Return the (X, Y) coordinate for the center point of the cell that contains the specified text.  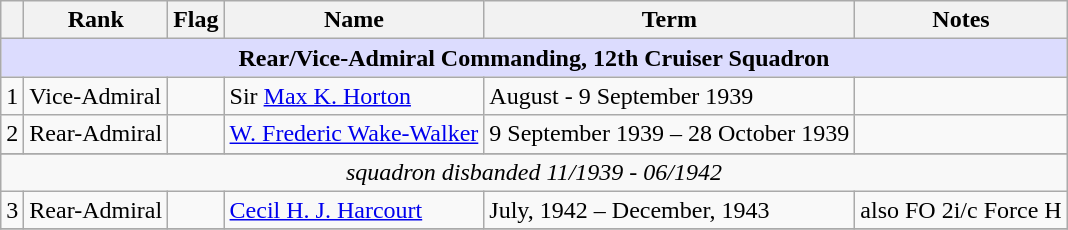
Name (354, 20)
2 (12, 134)
Term (670, 20)
Vice-Admiral (96, 96)
W. Frederic Wake-Walker (354, 134)
3 (12, 210)
Flag (196, 20)
squadron disbanded 11/1939 - 06/1942 (534, 172)
9 September 1939 – 28 October 1939 (670, 134)
Rear/Vice-Admiral Commanding, 12th Cruiser Squadron (534, 58)
July, 1942 – December, 1943 (670, 210)
also FO 2i/c Force H (961, 210)
Cecil H. J. Harcourt (354, 210)
Rank (96, 20)
August - 9 September 1939 (670, 96)
Sir Max K. Horton (354, 96)
Notes (961, 20)
1 (12, 96)
